Determine the [X, Y] coordinate at the center of the cell enclosing the given text.  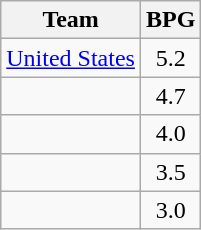
3.5 [170, 172]
5.2 [170, 58]
4.0 [170, 134]
United States [71, 58]
BPG [170, 20]
Team [71, 20]
3.0 [170, 210]
4.7 [170, 96]
